Detect which cell encompasses the target text, then output its (x, y) center coordinate. 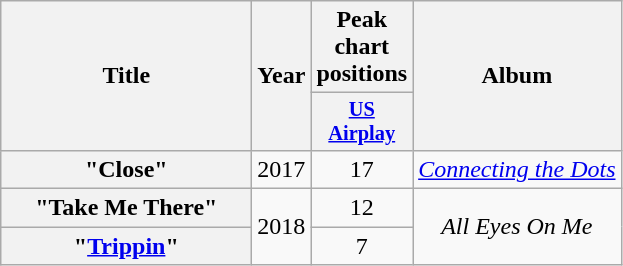
Year (282, 76)
Title (126, 76)
2018 (282, 227)
"Close" (126, 169)
"Take Me There" (126, 208)
17 (362, 169)
USAirplay (362, 122)
12 (362, 208)
"Trippin" (126, 246)
Album (517, 76)
2017 (282, 169)
7 (362, 246)
Peak chart positions (362, 47)
Connecting the Dots (517, 169)
All Eyes On Me (517, 227)
